Search for the cell housing the specified text and yield its [X, Y] center coordinate. 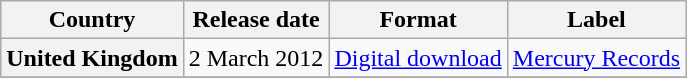
Country [92, 20]
Release date [256, 20]
Format [418, 20]
Label [596, 20]
Digital download [418, 58]
United Kingdom [92, 58]
Mercury Records [596, 58]
2 March 2012 [256, 58]
